Locate the cell with the specified text and output its [X, Y] center coordinate. 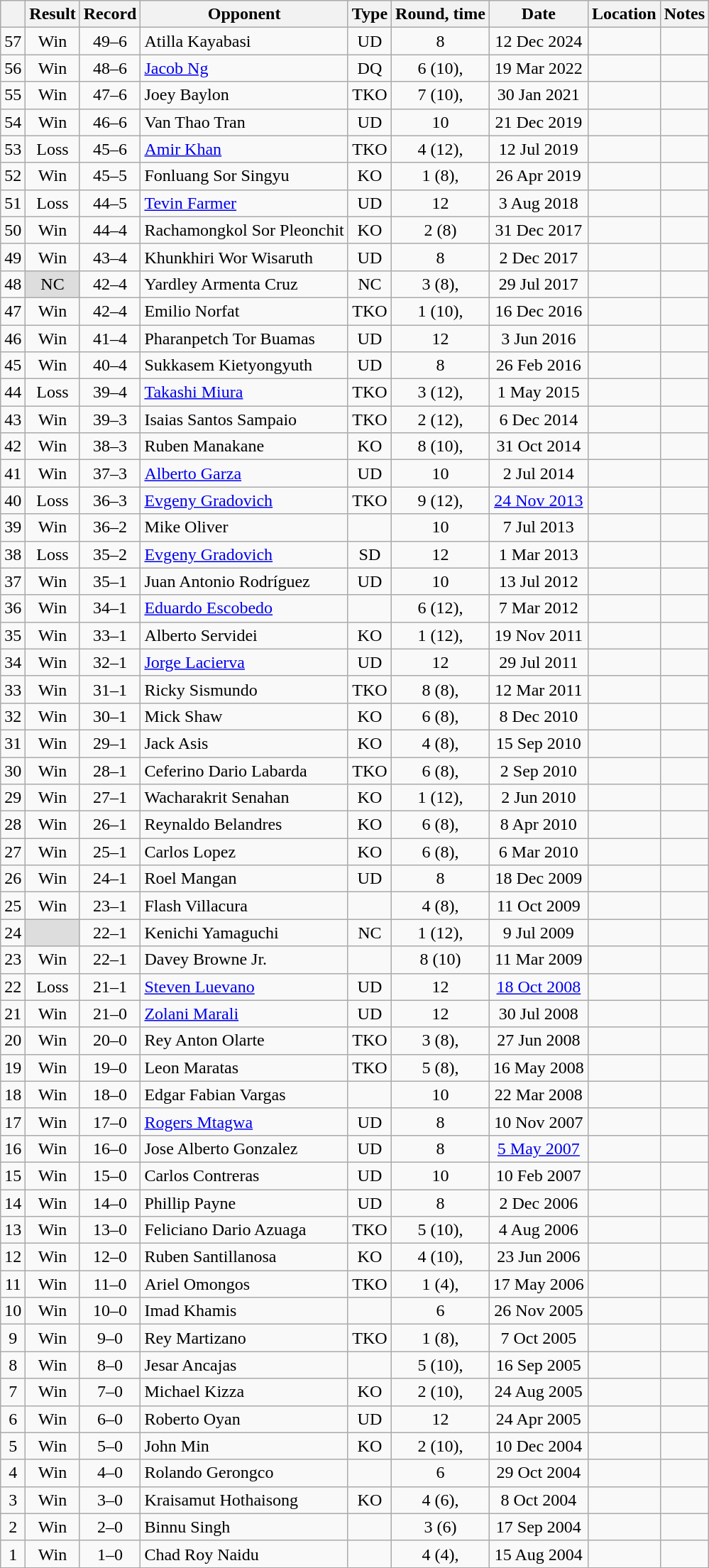
26 Feb 2016 [538, 366]
Mike Oliver [244, 527]
Zolani Marali [244, 1014]
Binnu Singh [244, 1527]
Type [369, 14]
36–2 [110, 527]
42 [13, 446]
3 (6) [441, 1527]
12 Mar 2011 [538, 689]
Result [53, 14]
2 Jul 2014 [538, 473]
55 [13, 95]
Mick Shaw [244, 716]
5 May 2007 [538, 1148]
31 Dec 2017 [538, 230]
5 [13, 1446]
Record [110, 14]
Davey Browne Jr. [244, 960]
48 [13, 284]
30 Jan 2021 [538, 95]
53 [13, 149]
Notes [684, 14]
13–0 [110, 1230]
7–0 [110, 1392]
12 Jul 2019 [538, 149]
Carlos Lopez [244, 852]
Juan Antonio Rodríguez [244, 581]
Feliciano Dario Azuaga [244, 1230]
18 [13, 1095]
15 Sep 2010 [538, 743]
39 [13, 527]
44–4 [110, 230]
Michael Kizza [244, 1392]
Round, time [441, 14]
20–0 [110, 1041]
8 (10) [441, 960]
Ruben Santillanosa [244, 1257]
8 Dec 2010 [538, 716]
44 [13, 393]
Ariel Omongos [244, 1284]
Jacob Ng [244, 68]
8 Apr 2010 [538, 825]
Rey Anton Olarte [244, 1041]
7 Jul 2013 [538, 527]
6 Dec 2014 [538, 420]
2–0 [110, 1527]
3 [13, 1500]
Tevin Farmer [244, 203]
6–0 [110, 1419]
24–1 [110, 879]
Pharanpetch Tor Buamas [244, 339]
Rolando Gerongco [244, 1473]
Ricky Sismundo [244, 689]
16–0 [110, 1148]
7 [13, 1392]
2 [13, 1527]
Roberto Oyan [244, 1419]
4 (4), [441, 1554]
9 Jul 2009 [538, 933]
8 Oct 2004 [538, 1500]
21–1 [110, 987]
2 Sep 2010 [538, 770]
27–1 [110, 798]
17 [13, 1122]
24 Apr 2005 [538, 1419]
Jack Asis [244, 743]
6 (10), [441, 68]
36 [13, 608]
Jorge Lacierva [244, 662]
3 (12), [441, 393]
Steven Luevano [244, 987]
Jesar Ancajas [244, 1365]
15 Aug 2004 [538, 1554]
51 [13, 203]
24 Nov 2013 [538, 500]
11 Mar 2009 [538, 960]
29 Oct 2004 [538, 1473]
26–1 [110, 825]
35 [13, 635]
44–5 [110, 203]
Location [624, 14]
11 Oct 2009 [538, 906]
10 Dec 2004 [538, 1446]
29 Jul 2011 [538, 662]
35–2 [110, 554]
17–0 [110, 1122]
45 [13, 366]
Joey Baylon [244, 95]
17 Sep 2004 [538, 1527]
Van Thao Tran [244, 122]
4–0 [110, 1473]
29 Jul 2017 [538, 284]
Kenichi Yamaguchi [244, 933]
15–0 [110, 1175]
12–0 [110, 1257]
28 [13, 825]
9–0 [110, 1338]
John Min [244, 1446]
Ruben Manakane [244, 446]
4 [13, 1473]
29–1 [110, 743]
2 (8) [441, 230]
27 Jun 2008 [538, 1041]
Leon Maratas [244, 1068]
32 [13, 716]
Alberto Garza [244, 473]
Rogers Mtagwa [244, 1122]
Kraisamut Hothaisong [244, 1500]
9 [13, 1338]
3 Jun 2016 [538, 339]
19 Mar 2022 [538, 68]
Sukkasem Kietyongyuth [244, 366]
1–0 [110, 1554]
47–6 [110, 95]
28–1 [110, 770]
31 Oct 2014 [538, 446]
26 Apr 2019 [538, 176]
29 [13, 798]
16 [13, 1148]
1 [13, 1554]
6 Mar 2010 [538, 852]
39–4 [110, 393]
36–3 [110, 500]
2 Dec 2017 [538, 257]
22 [13, 987]
49 [13, 257]
15 [13, 1175]
Takashi Miura [244, 393]
4 (12), [441, 149]
8–0 [110, 1365]
8 (8), [441, 689]
32–1 [110, 662]
30 Jul 2008 [538, 1014]
Fonluang Sor Singyu [244, 176]
49–6 [110, 41]
22 Mar 2008 [538, 1095]
Rey Martizano [244, 1338]
30–1 [110, 716]
SD [369, 554]
Flash Villacura [244, 906]
11 [13, 1284]
21–0 [110, 1014]
41 [13, 473]
Ceferino Dario Labarda [244, 770]
13 [13, 1230]
2 Jun 2010 [538, 798]
34 [13, 662]
37 [13, 581]
Date [538, 14]
5–0 [110, 1446]
4 (6), [441, 1500]
40 [13, 500]
DQ [369, 68]
17 May 2006 [538, 1284]
Opponent [244, 14]
Phillip Payne [244, 1203]
19 [13, 1068]
45–5 [110, 176]
3 Aug 2018 [538, 203]
Reynaldo Belandres [244, 825]
43–4 [110, 257]
16 Sep 2005 [538, 1365]
10 Nov 2007 [538, 1122]
31 [13, 743]
Edgar Fabian Vargas [244, 1095]
7 (10), [441, 95]
16 Dec 2016 [538, 311]
8 (10), [441, 446]
14–0 [110, 1203]
24 Aug 2005 [538, 1392]
1 (10), [441, 311]
14 [13, 1203]
46–6 [110, 122]
Carlos Contreras [244, 1175]
48–6 [110, 68]
1 (4), [441, 1284]
2 Dec 2006 [538, 1203]
Emilio Norfat [244, 311]
18 Dec 2009 [538, 879]
31–1 [110, 689]
Eduardo Escobedo [244, 608]
Isaias Santos Sampaio [244, 420]
23 Jun 2006 [538, 1257]
19–0 [110, 1068]
Rachamongkol Sor Pleonchit [244, 230]
23 [13, 960]
50 [13, 230]
24 [13, 933]
Alberto Servidei [244, 635]
33 [13, 689]
23–1 [110, 906]
Yardley Armenta Cruz [244, 284]
38 [13, 554]
21 [13, 1014]
19 Nov 2011 [538, 635]
21 Dec 2019 [538, 122]
2 (12), [441, 420]
41–4 [110, 339]
54 [13, 122]
43 [13, 420]
7 Oct 2005 [538, 1338]
26 [13, 879]
9 (12), [441, 500]
12 Dec 2024 [538, 41]
30 [13, 770]
1 Mar 2013 [538, 554]
4 Aug 2006 [538, 1230]
6 (12), [441, 608]
Wacharakrit Senahan [244, 798]
Imad Khamis [244, 1311]
25–1 [110, 852]
3–0 [110, 1500]
Atilla Kayabasi [244, 41]
38–3 [110, 446]
11–0 [110, 1284]
57 [13, 41]
4 (10), [441, 1257]
Khunkhiri Wor Wisaruth [244, 257]
20 [13, 1041]
56 [13, 68]
Chad Roy Naidu [244, 1554]
5 (8), [441, 1068]
34–1 [110, 608]
Roel Mangan [244, 879]
37–3 [110, 473]
27 [13, 852]
7 Mar 2012 [538, 608]
26 Nov 2005 [538, 1311]
45–6 [110, 149]
1 May 2015 [538, 393]
10–0 [110, 1311]
25 [13, 906]
33–1 [110, 635]
39–3 [110, 420]
13 Jul 2012 [538, 581]
18 Oct 2008 [538, 987]
47 [13, 311]
52 [13, 176]
Jose Alberto Gonzalez [244, 1148]
18–0 [110, 1095]
46 [13, 339]
Amir Khan [244, 149]
10 Feb 2007 [538, 1175]
16 May 2008 [538, 1068]
35–1 [110, 581]
40–4 [110, 366]
